Detect which cell encompasses the target text, then output its (X, Y) center coordinate. 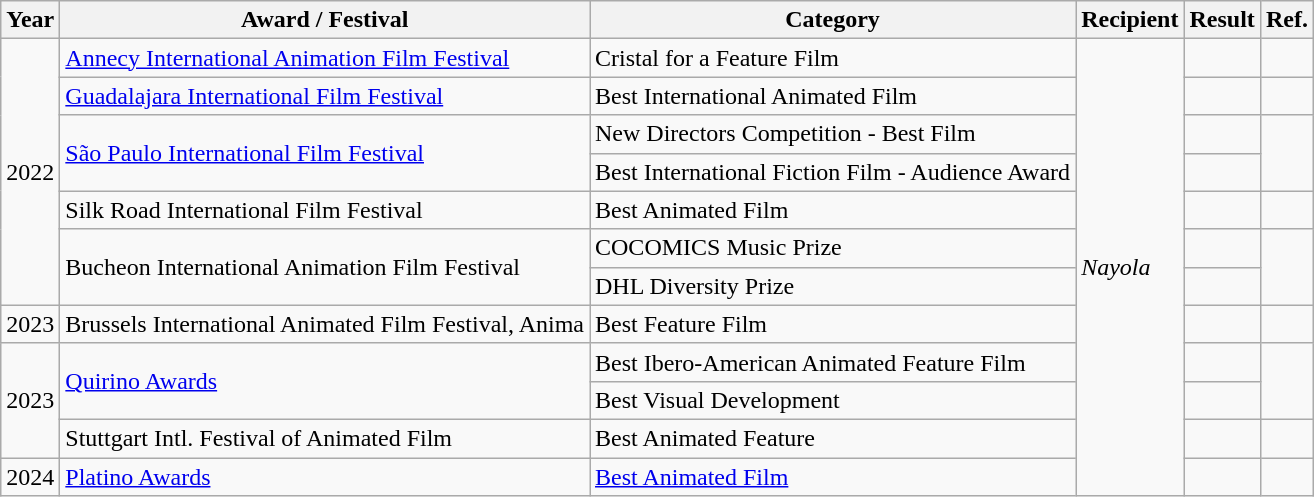
Best Ibero-American Animated Feature Film (833, 362)
Quirino Awards (325, 381)
Best International Fiction Film - Audience Award (833, 172)
Recipient (1130, 20)
Best Animated Feature (833, 438)
São Paulo International Film Festival (325, 153)
Cristal for a Feature Film (833, 58)
Brussels International Animated Film Festival, Anima (325, 324)
Nayola (1130, 268)
Guadalajara International Film Festival (325, 96)
2022 (30, 172)
Award / Festival (325, 20)
Category (833, 20)
Bucheon International Animation Film Festival (325, 267)
Best International Animated Film (833, 96)
New Directors Competition - Best Film (833, 134)
Year (30, 20)
Annecy International Animation Film Festival (325, 58)
Platino Awards (325, 477)
Result (1222, 20)
Stuttgart Intl. Festival of Animated Film (325, 438)
2024 (30, 477)
Ref. (1286, 20)
Best Feature Film (833, 324)
DHL Diversity Prize (833, 286)
COCOMICS Music Prize (833, 248)
Silk Road International Film Festival (325, 210)
Best Visual Development (833, 400)
